From the cell containing the given text, extract its center point as [x, y] coordinate. 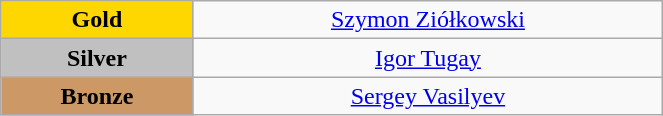
Sergey Vasilyev [428, 96]
Szymon Ziółkowski [428, 20]
Igor Tugay [428, 58]
Gold [97, 20]
Bronze [97, 96]
Silver [97, 58]
